For the text-containing cell, return its midpoint in (X, Y) coordinate format. 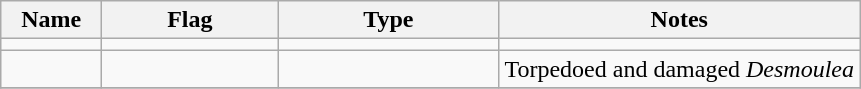
Type (388, 20)
Notes (680, 20)
Flag (190, 20)
Torpedoed and damaged Desmoulea (680, 69)
Name (52, 20)
